Return the (X, Y) coordinate for the center point of the cell that contains the specified text.  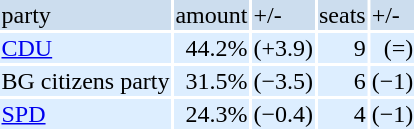
(+3.9) (284, 48)
(−3.5) (284, 81)
4 (342, 114)
31.5% (212, 81)
BG citizens party (86, 81)
SPD (86, 114)
44.2% (212, 48)
party (86, 15)
6 (342, 81)
+/- (284, 15)
24.3% (212, 114)
9 (342, 48)
CDU (86, 48)
(−0.4) (284, 114)
seats (342, 15)
amount (212, 15)
